From the cell containing the given text, extract its center point as [X, Y] coordinate. 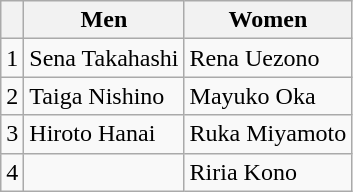
4 [12, 172]
Rena Uezono [268, 58]
Ruka Miyamoto [268, 134]
Sena Takahashi [104, 58]
1 [12, 58]
Riria Kono [268, 172]
Hiroto Hanai [104, 134]
Men [104, 20]
3 [12, 134]
Taiga Nishino [104, 96]
2 [12, 96]
Mayuko Oka [268, 96]
Women [268, 20]
